Determine the [X, Y] coordinate at the center of the cell enclosing the given text.  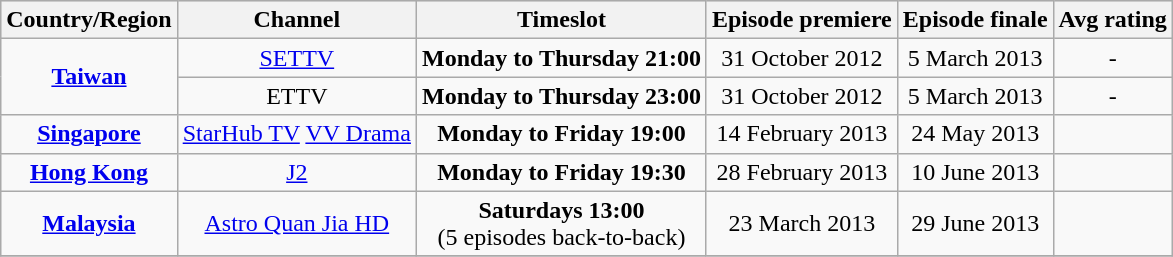
Singapore [89, 134]
Episode finale [975, 20]
14 February 2013 [802, 134]
Astro Quan Jia HD [296, 224]
Timeslot [561, 20]
ETTV [296, 96]
Malaysia [89, 224]
Taiwan [89, 77]
Saturdays 13:00 (5 episodes back-to-back) [561, 224]
Country/Region [89, 20]
Episode premiere [802, 20]
Avg rating [1112, 20]
29 June 2013 [975, 224]
23 March 2013 [802, 224]
Monday to Thursday 21:00 [561, 58]
10 June 2013 [975, 172]
SETTV [296, 58]
J2 [296, 172]
StarHub TV VV Drama [296, 134]
28 February 2013 [802, 172]
24 May 2013 [975, 134]
Hong Kong [89, 172]
Monday to Thursday 23:00 [561, 96]
Channel [296, 20]
Monday to Friday 19:00 [561, 134]
Monday to Friday 19:30 [561, 172]
